Extract the (X, Y) coordinate from the center of the cell holding the provided text.  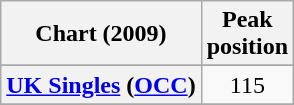
Peakposition (247, 34)
UK Singles (OCC) (101, 85)
Chart (2009) (101, 34)
115 (247, 85)
